Locate the cell with the specified text and output its (X, Y) center coordinate. 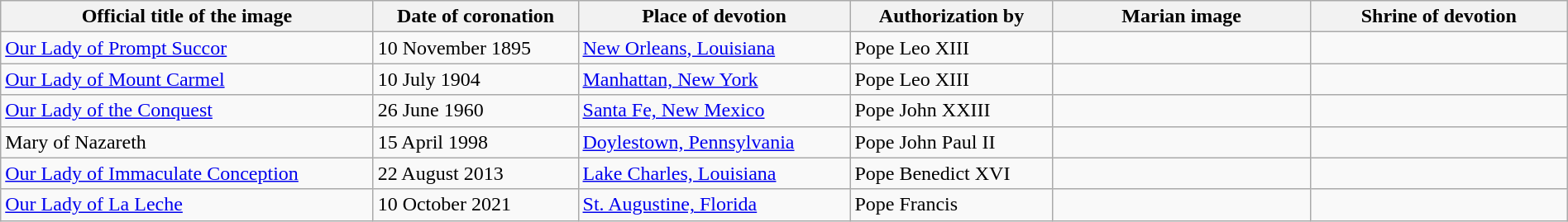
Pope Benedict XVI (951, 173)
10 November 1895 (476, 48)
Pope John Paul II (951, 142)
Date of coronation (476, 17)
Mary of Nazareth (187, 142)
10 October 2021 (476, 205)
Our Lady of La Leche (187, 205)
15 April 1998 (476, 142)
26 June 1960 (476, 111)
Our Lady of Immaculate Conception (187, 173)
Marian image (1181, 17)
Santa Fe, New Mexico (715, 111)
Lake Charles, Louisiana (715, 173)
Our Lady of Mount Carmel (187, 79)
Our Lady of Prompt Succor (187, 48)
22 August 2013 (476, 173)
Doylestown, Pennsylvania (715, 142)
Authorization by (951, 17)
Shrine of devotion (1439, 17)
Official title of the image (187, 17)
New Orleans, Louisiana (715, 48)
Manhattan, New York (715, 79)
Pope Francis (951, 205)
Our Lady of the Conquest (187, 111)
10 July 1904 (476, 79)
Place of devotion (715, 17)
Pope John XXIII (951, 111)
St. Augustine, Florida (715, 205)
